Provide the (x, y) coordinate of the cell's center where the given text is located.  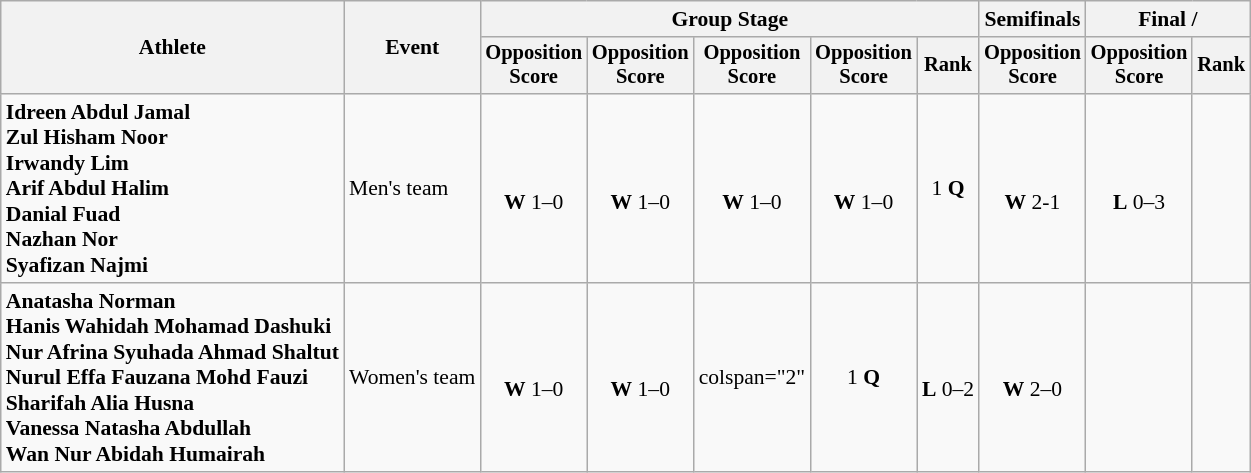
W 2–0 (1032, 378)
Idreen Abdul JamalZul Hisham NoorIrwandy LimArif Abdul HalimDanial FuadNazhan NorSyafizan Najmi (172, 188)
Group Stage (730, 19)
L 0–3 (1140, 188)
Athlete (172, 48)
Final / (1168, 19)
colspan="2" (752, 378)
W 2-1 (1032, 188)
Semifinals (1032, 19)
Women's team (412, 378)
L 0–2 (948, 378)
Event (412, 48)
Men's team (412, 188)
